From the cell containing the given text, extract its center point as [X, Y] coordinate. 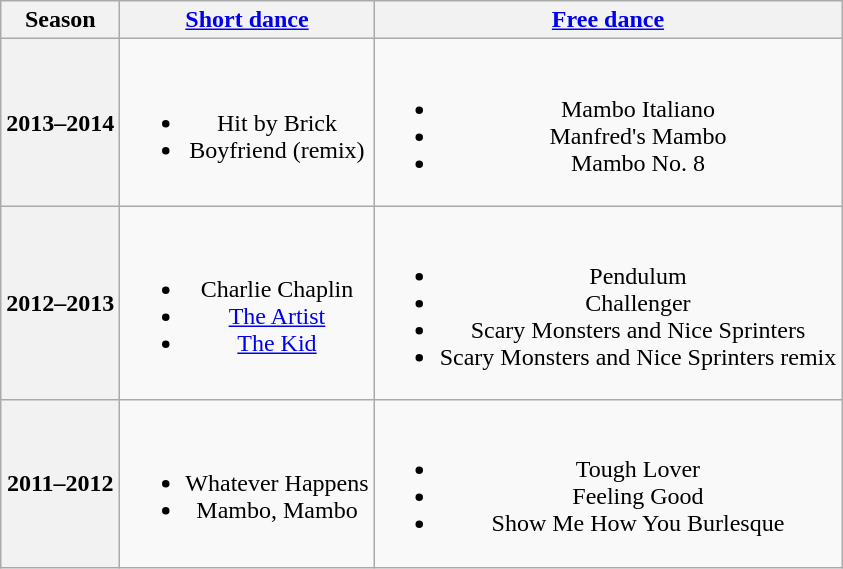
2012–2013 [60, 303]
2011–2012 [60, 484]
2013–2014 [60, 122]
Charlie Chaplin The Artist The Kid [247, 303]
Tough Lover Feeling Good Show Me How You Burlesque [608, 484]
Mambo Italiano Manfred's Mambo Mambo No. 8 [608, 122]
Whatever Happens Mambo, Mambo [247, 484]
Short dance [247, 20]
Free dance [608, 20]
PendulumChallenger Scary Monsters and Nice Sprinters Scary Monsters and Nice Sprinters remix [608, 303]
Hit by Brick Boyfriend (remix) [247, 122]
Season [60, 20]
